Find where the given text appears and provide that cell's center as (x, y) coordinate. 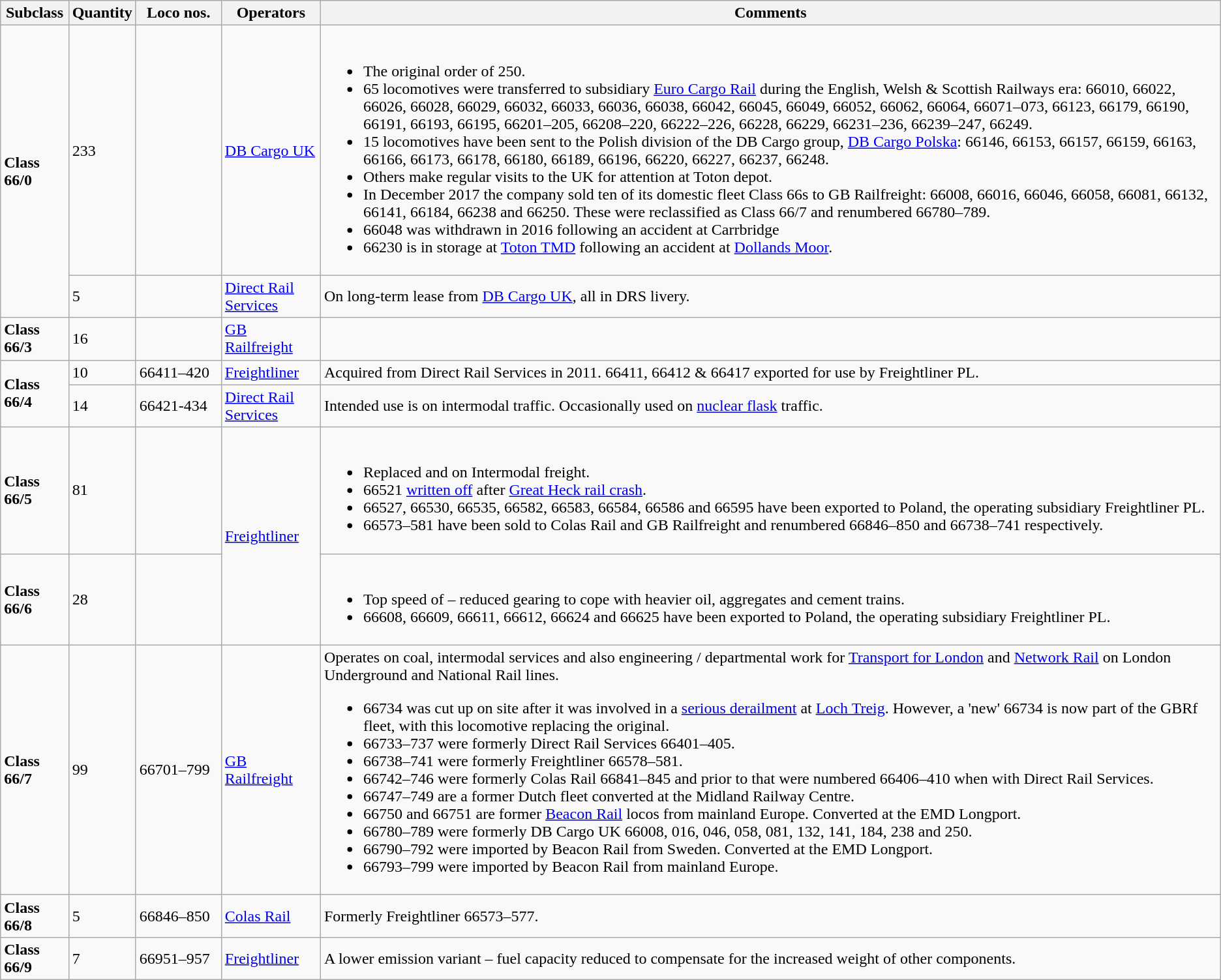
Class 66/5 (35, 490)
66421-434 (179, 406)
Operators (271, 13)
66701–799 (179, 769)
Subclass (35, 13)
Class 66/7 (35, 769)
Class 66/3 (35, 339)
66846–850 (179, 915)
Acquired from Direct Rail Services in 2011. 66411, 66412 & 66417 exported for use by Freightliner PL. (770, 372)
DB Cargo UK (271, 150)
99 (102, 769)
Class 66/0 (35, 171)
Class 66/9 (35, 958)
A lower emission variant – fuel capacity reduced to compensate for the increased weight of other components. (770, 958)
Loco nos. (179, 13)
Formerly Freightliner 66573–577. (770, 915)
Quantity (102, 13)
66411–420 (179, 372)
28 (102, 599)
On long-term lease from DB Cargo UK, all in DRS livery. (770, 296)
7 (102, 958)
Intended use is on intermodal traffic. Occasionally used on nuclear flask traffic. (770, 406)
14 (102, 406)
Colas Rail (271, 915)
233 (102, 150)
16 (102, 339)
Class 66/4 (35, 394)
Class 66/8 (35, 915)
66951–957 (179, 958)
81 (102, 490)
10 (102, 372)
Comments (770, 13)
Class 66/6 (35, 599)
